For the text-containing cell, return its midpoint in (X, Y) coordinate format. 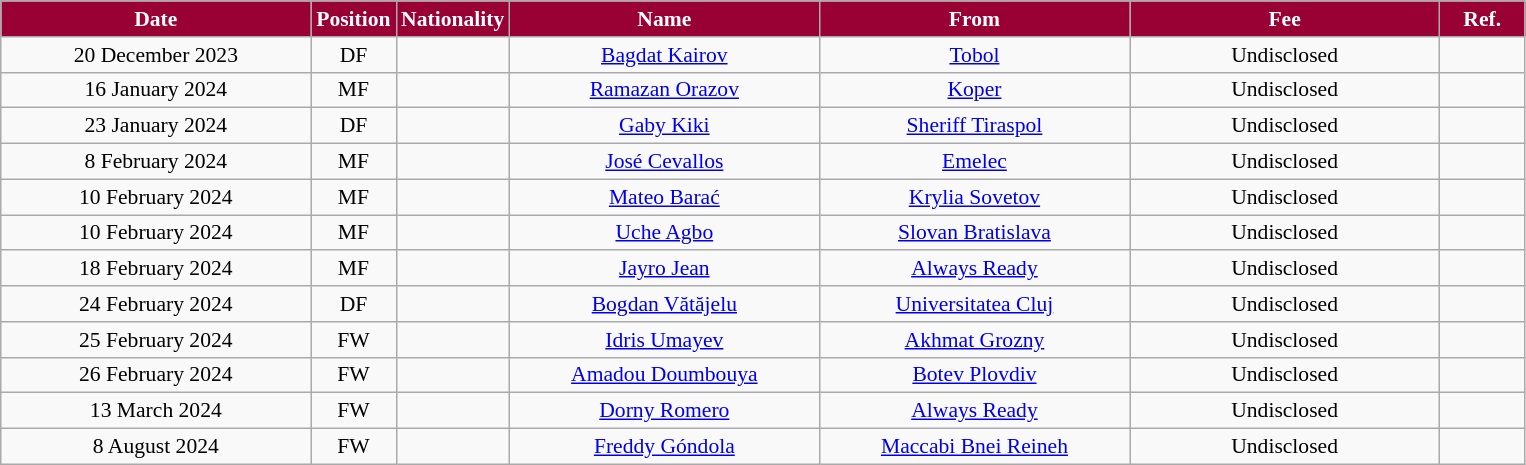
23 January 2024 (156, 126)
Botev Plovdiv (974, 375)
Uche Agbo (664, 233)
Idris Umayev (664, 340)
24 February 2024 (156, 304)
Dorny Romero (664, 411)
Amadou Doumbouya (664, 375)
20 December 2023 (156, 55)
16 January 2024 (156, 90)
Mateo Barać (664, 197)
8 August 2024 (156, 447)
Name (664, 19)
Freddy Góndola (664, 447)
Akhmat Grozny (974, 340)
Koper (974, 90)
Universitatea Cluj (974, 304)
Ramazan Orazov (664, 90)
Position (354, 19)
Gaby Kiki (664, 126)
José Cevallos (664, 162)
8 February 2024 (156, 162)
Bogdan Vătăjelu (664, 304)
Bagdat Kairov (664, 55)
Jayro Jean (664, 269)
From (974, 19)
18 February 2024 (156, 269)
Tobol (974, 55)
Slovan Bratislava (974, 233)
Fee (1285, 19)
13 March 2024 (156, 411)
26 February 2024 (156, 375)
Nationality (452, 19)
25 February 2024 (156, 340)
Emelec (974, 162)
Ref. (1482, 19)
Krylia Sovetov (974, 197)
Sheriff Tiraspol (974, 126)
Maccabi Bnei Reineh (974, 447)
Date (156, 19)
